Provide the [X, Y] coordinate of the cell's center where the given text is located.  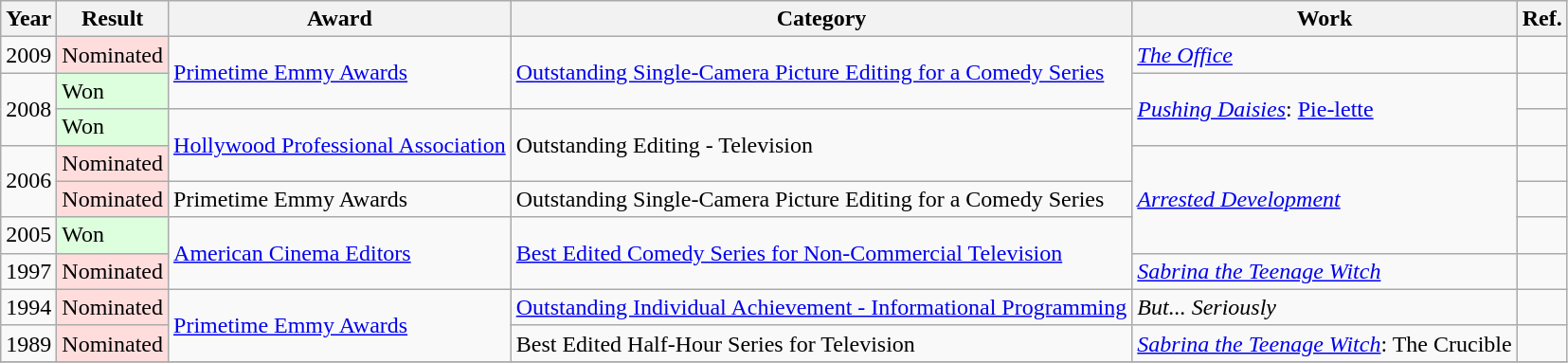
American Cinema Editors [340, 253]
Arrested Development [1325, 199]
Ref. [1542, 19]
The Office [1325, 55]
Outstanding Individual Achievement - Informational Programming [821, 307]
Category [821, 19]
Best Edited Comedy Series for Non-Commercial Television [821, 253]
Sabrina the Teenage Witch [1325, 271]
1997 [28, 271]
Work [1325, 19]
Best Edited Half-Hour Series for Television [821, 343]
Result [113, 19]
But... Seriously [1325, 307]
Hollywood Professional Association [340, 145]
1989 [28, 343]
Pushing Daisies: Pie-lette [1325, 109]
2008 [28, 109]
Sabrina the Teenage Witch: The Crucible [1325, 343]
2009 [28, 55]
Award [340, 19]
2006 [28, 181]
2005 [28, 235]
Year [28, 19]
Outstanding Editing - Television [821, 145]
1994 [28, 307]
